Return (x, y) of the center of cell containing provided text 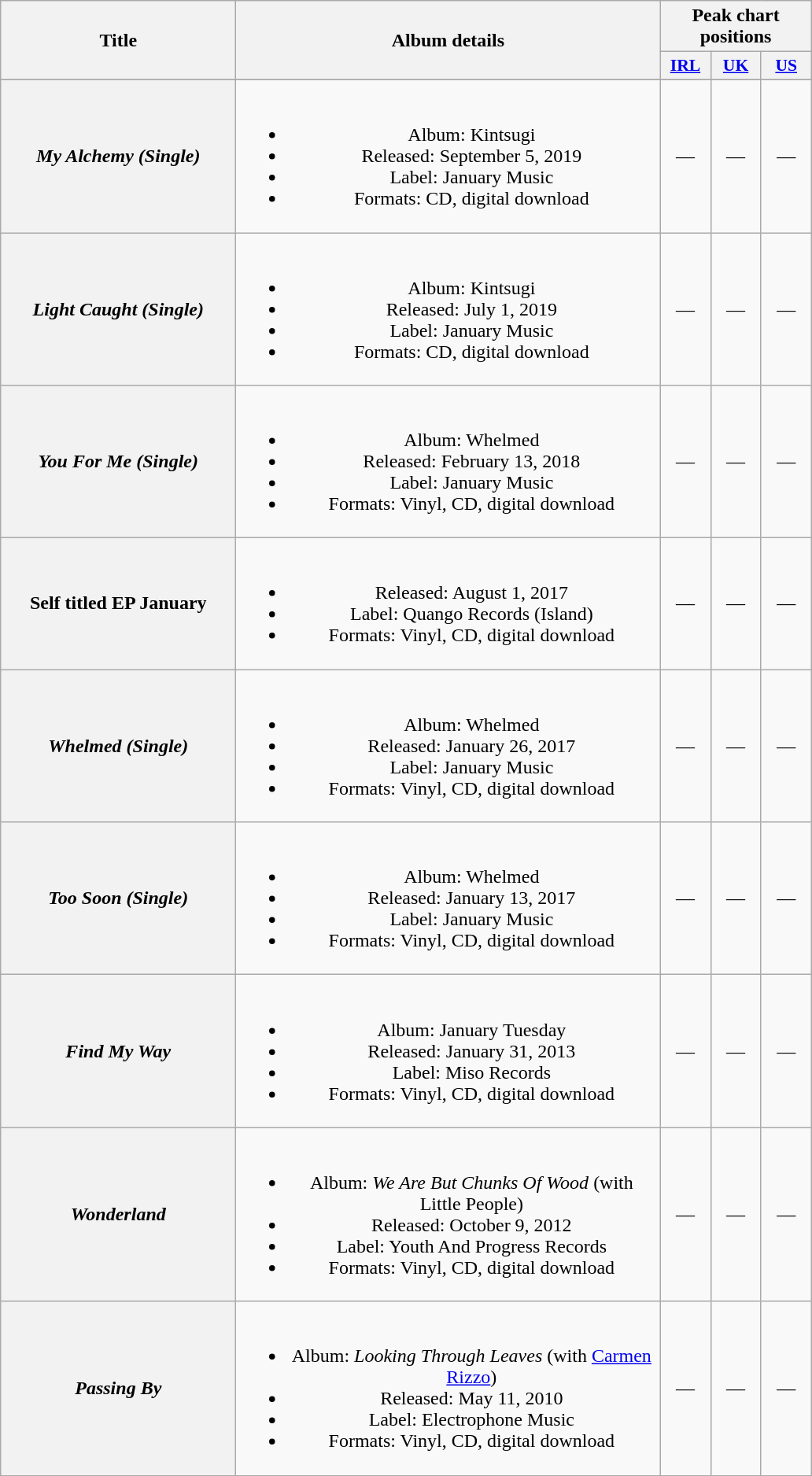
Self titled EP January (118, 604)
Album: WhelmedReleased: February 13, 2018Label: January MusicFormats: Vinyl, CD, digital download (448, 462)
Too Soon (Single) (118, 899)
Album: KintsugiReleased: September 5, 2019Label: January MusicFormats: CD, digital download (448, 156)
Album: Looking Through Leaves (with Carmen Rizzo)Released: May 11, 2010Label: Electrophone MusicFormats: Vinyl, CD, digital download (448, 1388)
IRL (685, 66)
You For Me (Single) (118, 462)
Passing By (118, 1388)
Title (118, 41)
Find My Way (118, 1051)
Album: WhelmedReleased: January 26, 2017Label: January MusicFormats: Vinyl, CD, digital download (448, 746)
Whelmed (Single) (118, 746)
Album: WhelmedReleased: January 13, 2017Label: January MusicFormats: Vinyl, CD, digital download (448, 899)
Album: KintsugiReleased: July 1, 2019Label: January MusicFormats: CD, digital download (448, 309)
Album details (448, 41)
Wonderland (118, 1215)
Peak chart positions (736, 27)
US (786, 66)
Album: We Are But Chunks Of Wood (with Little People)Released: October 9, 2012Label: Youth And Progress RecordsFormats: Vinyl, CD, digital download (448, 1215)
Light Caught (Single) (118, 309)
Album: January TuesdayReleased: January 31, 2013Label: Miso RecordsFormats: Vinyl, CD, digital download (448, 1051)
UK (736, 66)
My Alchemy (Single) (118, 156)
Released: August 1, 2017Label: Quango Records (Island)Formats: Vinyl, CD, digital download (448, 604)
